Search for the cell housing the specified text and yield its (X, Y) center coordinate. 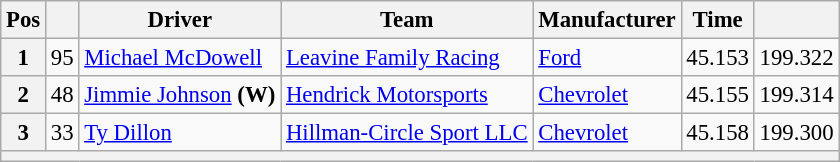
Team (407, 20)
Driver (180, 20)
2 (24, 95)
33 (62, 133)
Time (718, 20)
Manufacturer (607, 20)
1 (24, 58)
199.300 (796, 133)
Ty Dillon (180, 133)
199.322 (796, 58)
45.155 (718, 95)
3 (24, 133)
45.153 (718, 58)
Leavine Family Racing (407, 58)
95 (62, 58)
45.158 (718, 133)
Hillman-Circle Sport LLC (407, 133)
Hendrick Motorsports (407, 95)
199.314 (796, 95)
48 (62, 95)
Jimmie Johnson (W) (180, 95)
Michael McDowell (180, 58)
Pos (24, 20)
Ford (607, 58)
